Pinpoint the cell where the given text exists, returning its [x, y] midpoint coordinate. 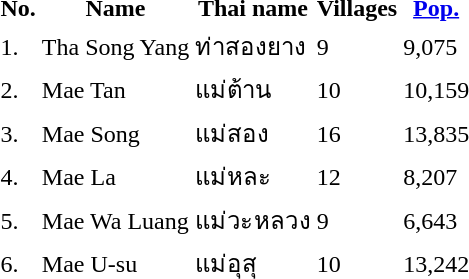
Tha Song Yang [115, 46]
ท่าสองยาง [253, 46]
Mae Wa Luang [115, 220]
แม่หละ [253, 176]
10 [356, 90]
Mae Song [115, 133]
12 [356, 176]
แม่วะหลวง [253, 220]
Mae Tan [115, 90]
Mae La [115, 176]
แม่สอง [253, 133]
แม่ต้าน [253, 90]
16 [356, 133]
